Search for the cell housing the specified text and yield its (x, y) center coordinate. 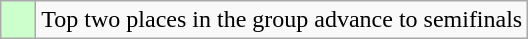
Top two places in the group advance to semifinals (282, 20)
